Output the (X, Y) coordinate of the center of the cell containing the given text.  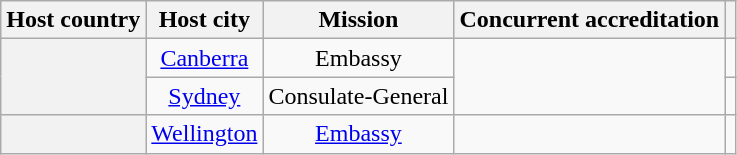
Canberra (204, 58)
Host city (204, 20)
Consulate-General (358, 96)
Mission (358, 20)
Sydney (204, 96)
Wellington (204, 134)
Host country (74, 20)
Concurrent accreditation (590, 20)
